Find where the given text appears and provide that cell's center as [X, Y] coordinate. 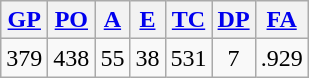
531 [188, 58]
7 [234, 58]
GP [24, 20]
.929 [282, 58]
PO [72, 20]
55 [112, 58]
DP [234, 20]
438 [72, 58]
38 [148, 58]
A [112, 20]
E [148, 20]
379 [24, 58]
TC [188, 20]
FA [282, 20]
